Determine the [X, Y] coordinate at the center of the cell enclosing the given text.  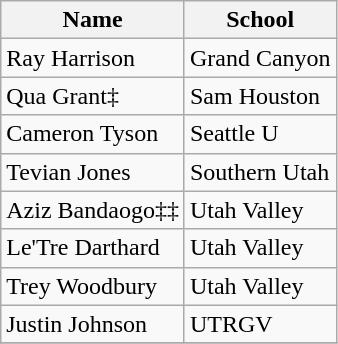
Grand Canyon [260, 58]
Ray Harrison [93, 58]
Name [93, 20]
Aziz Bandaogo‡‡ [93, 210]
Trey Woodbury [93, 286]
Seattle U [260, 134]
School [260, 20]
Tevian Jones [93, 172]
Le'Tre Darthard [93, 248]
UTRGV [260, 324]
Justin Johnson [93, 324]
Southern Utah [260, 172]
Qua Grant‡ [93, 96]
Cameron Tyson [93, 134]
Sam Houston [260, 96]
